Return [x, y] of the center of cell containing provided text 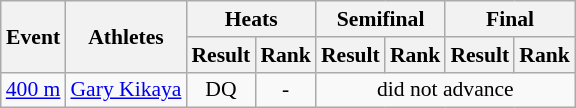
- [286, 90]
Semifinal [380, 19]
Final [510, 19]
Heats [250, 19]
did not advance [446, 90]
DQ [220, 90]
Event [34, 36]
Athletes [126, 36]
Gary Kikaya [126, 90]
400 m [34, 90]
